Determine the (x, y) coordinate at the center of the cell enclosing the given text.  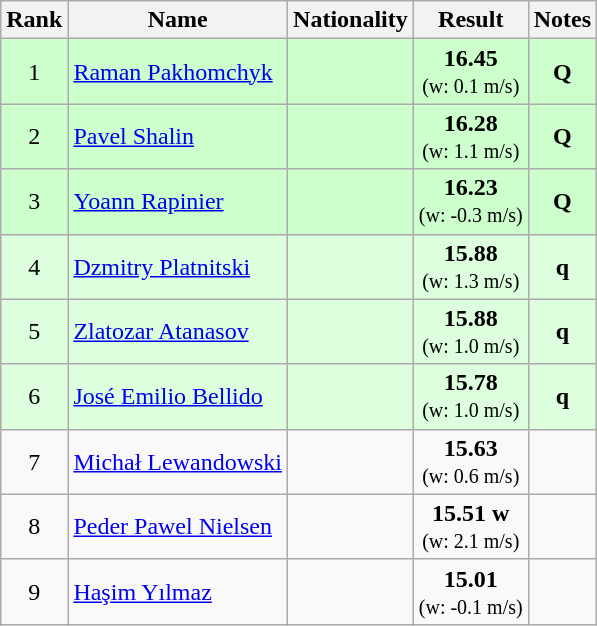
16.23(w: -0.3 m/s) (470, 202)
Raman Pakhomchyk (178, 72)
3 (34, 202)
Pavel Shalin (178, 136)
15.78(w: 1.0 m/s) (470, 396)
15.88(w: 1.3 m/s) (470, 266)
15.88(w: 1.0 m/s) (470, 332)
1 (34, 72)
15.01(w: -0.1 m/s) (470, 592)
15.63(w: 0.6 m/s) (470, 462)
Haşim Yılmaz (178, 592)
Peder Pawel Nielsen (178, 526)
Result (470, 20)
8 (34, 526)
Rank (34, 20)
Nationality (351, 20)
Dzmitry Platnitski (178, 266)
José Emilio Bellido (178, 396)
5 (34, 332)
7 (34, 462)
Zlatozar Atanasov (178, 332)
15.51 w(w: 2.1 m/s) (470, 526)
2 (34, 136)
16.28(w: 1.1 m/s) (470, 136)
Name (178, 20)
Notes (562, 20)
Michał Lewandowski (178, 462)
6 (34, 396)
16.45(w: 0.1 m/s) (470, 72)
Yoann Rapinier (178, 202)
4 (34, 266)
9 (34, 592)
